From the cell containing the given text, extract its center point as (X, Y) coordinate. 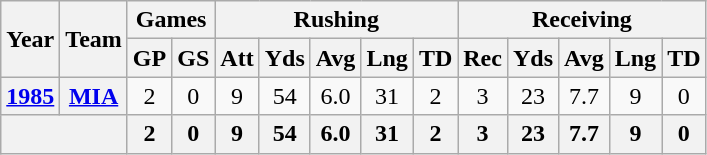
1985 (30, 96)
GP (149, 58)
Rec (483, 58)
Year (30, 39)
GS (194, 58)
Team (94, 39)
Att (237, 58)
Games (170, 20)
MIA (94, 96)
Receiving (582, 20)
Rushing (336, 20)
